Scan for the cell matching the given text and deliver its (X, Y) coordinate at center. 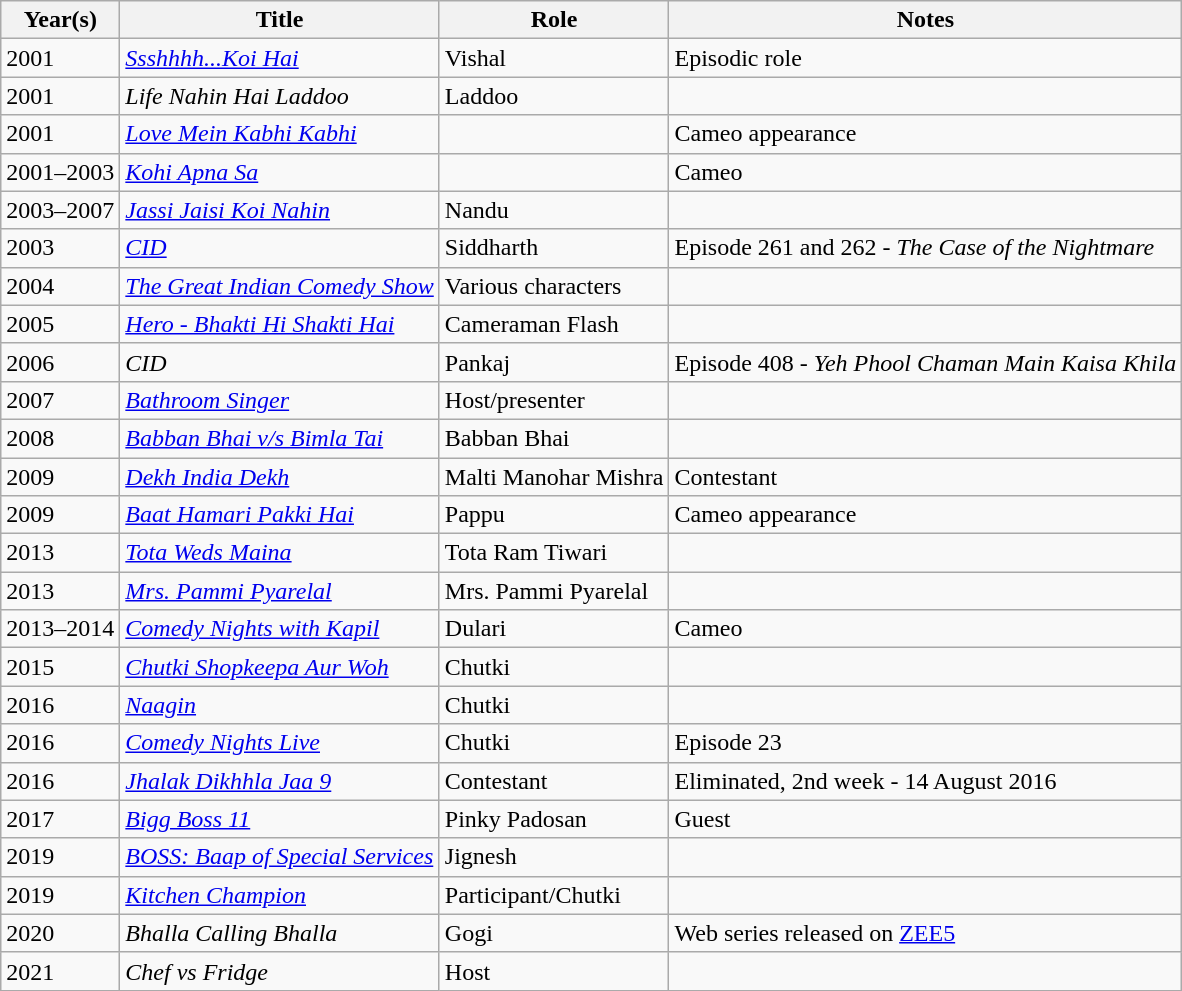
Notes (926, 20)
Nandu (554, 210)
Vishal (554, 58)
Web series released on ZEE5 (926, 933)
Pappu (554, 515)
Pankaj (554, 362)
2003 (60, 248)
2005 (60, 324)
Eliminated, 2nd week - 14 August 2016 (926, 781)
Comedy Nights with Kapil (280, 629)
Pinky Padosan (554, 819)
Jassi Jaisi Koi Nahin (280, 210)
Babban Bhai (554, 438)
Bathroom Singer (280, 400)
Various characters (554, 286)
Life Nahin Hai Laddoo (280, 96)
Episodic role (926, 58)
Year(s) (60, 20)
Episode 261 and 262 - The Case of the Nightmare (926, 248)
Chef vs Fridge (280, 971)
Baat Hamari Pakki Hai (280, 515)
Participant/Chutki (554, 895)
Malti Manohar Mishra (554, 477)
Bigg Boss 11 (280, 819)
Babban Bhai v/s Bimla Tai (280, 438)
2008 (60, 438)
Kohi Apna Sa (280, 172)
Episode 23 (926, 743)
Jignesh (554, 857)
Guest (926, 819)
2006 (60, 362)
Ssshhhh...Koi Hai (280, 58)
Dekh India Dekh (280, 477)
Jhalak Dikhhla Jaa 9 (280, 781)
Host (554, 971)
2001–2003 (60, 172)
Laddoo (554, 96)
2017 (60, 819)
Siddharth (554, 248)
Bhalla Calling Bhalla (280, 933)
Title (280, 20)
Dulari (554, 629)
Gogi (554, 933)
Cameraman Flash (554, 324)
2013–2014 (60, 629)
Hero - Bhakti Hi Shakti Hai (280, 324)
BOSS: Baap of Special Services (280, 857)
Naagin (280, 705)
Kitchen Champion (280, 895)
2020 (60, 933)
2007 (60, 400)
2015 (60, 667)
Comedy Nights Live (280, 743)
Role (554, 20)
Tota Ram Tiwari (554, 553)
2004 (60, 286)
Episode 408 - Yeh Phool Chaman Main Kaisa Khila (926, 362)
The Great Indian Comedy Show (280, 286)
Tota Weds Maina (280, 553)
2021 (60, 971)
Chutki Shopkeepa Aur Woh (280, 667)
Love Mein Kabhi Kabhi (280, 134)
Host/presenter (554, 400)
2003–2007 (60, 210)
